For the text-containing cell, return its midpoint in [X, Y] coordinate format. 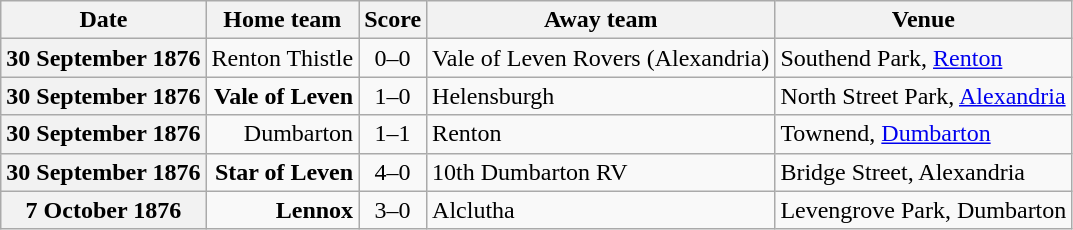
Date [104, 20]
Townend, Dumbarton [924, 134]
Vale of Leven [282, 96]
Southend Park, Renton [924, 58]
Venue [924, 20]
1–0 [393, 96]
Dumbarton [282, 134]
Levengrove Park, Dumbarton [924, 210]
7 October 1876 [104, 210]
Vale of Leven Rovers (Alexandria) [601, 58]
Away team [601, 20]
10th Dumbarton RV [601, 172]
Lennox [282, 210]
Renton [601, 134]
4–0 [393, 172]
Home team [282, 20]
Alclutha [601, 210]
3–0 [393, 210]
Star of Leven [282, 172]
Helensburgh [601, 96]
1–1 [393, 134]
Score [393, 20]
North Street Park, Alexandria [924, 96]
Bridge Street, Alexandria [924, 172]
Renton Thistle [282, 58]
0–0 [393, 58]
